From the cell containing the given text, extract its center point as [X, Y] coordinate. 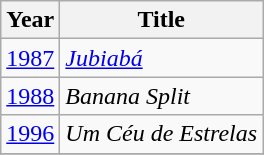
Title [162, 20]
1996 [30, 134]
1987 [30, 58]
Um Céu de Estrelas [162, 134]
Year [30, 20]
1988 [30, 96]
Jubiabá [162, 58]
Banana Split [162, 96]
